Capture the cell that displays the provided text and extract its [X, Y] central coordinate. 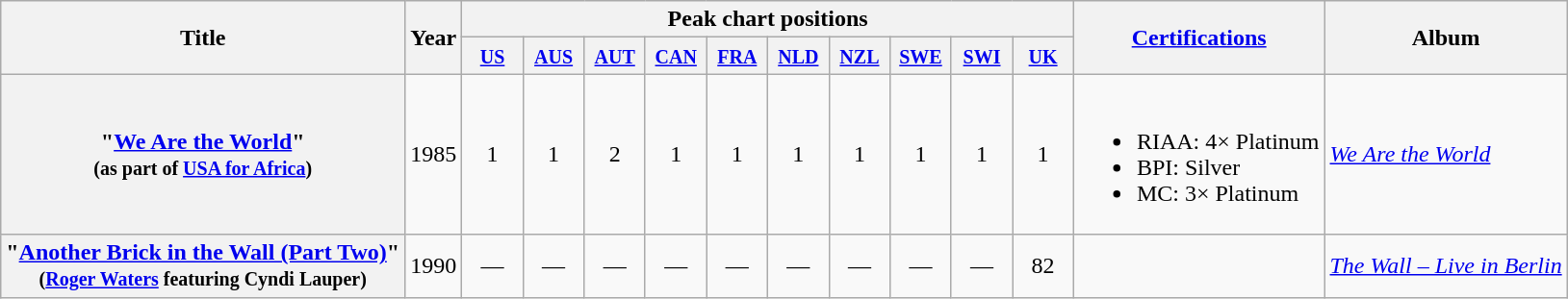
82 [1043, 265]
RIAA: 4× PlatinumBPI: SilverMC: 3× Platinum [1199, 154]
NLD [799, 56]
AUS [553, 56]
FRA [737, 56]
US [493, 56]
Certifications [1199, 37]
CAN [676, 56]
Year [433, 37]
1985 [433, 154]
SWE [921, 56]
AUT [615, 56]
Peak chart positions [768, 19]
"We Are the World"(as part of USA for Africa) [203, 154]
1990 [433, 265]
SWI [982, 56]
Album [1446, 37]
Title [203, 37]
"Another Brick in the Wall (Part Two)"(Roger Waters featuring Cyndi Lauper) [203, 265]
The Wall – Live in Berlin [1446, 265]
NZL [860, 56]
We Are the World [1446, 154]
UK [1043, 56]
2 [615, 154]
